Extract the (X, Y) coordinate from the center of the cell holding the provided text.  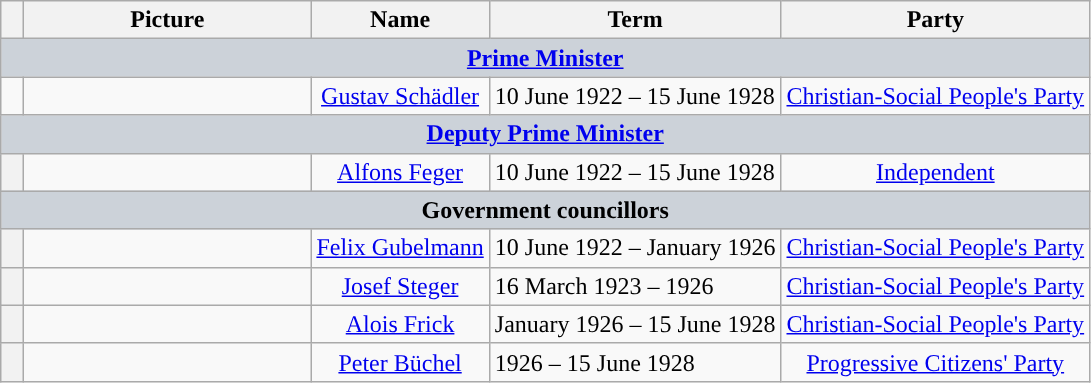
Alfons Feger (400, 172)
Gustav Schädler (400, 96)
Government councillors (546, 210)
Party (936, 20)
Progressive Citizens' Party (936, 362)
Prime Minister (546, 58)
Josef Steger (400, 286)
Deputy Prime Minister (546, 134)
Peter Büchel (400, 362)
Felix Gubelmann (400, 248)
1926 – 15 June 1928 (635, 362)
16 March 1923 – 1926 (635, 286)
Term (635, 20)
Alois Frick (400, 324)
Picture (168, 20)
10 June 1922 – January 1926 (635, 248)
January 1926 – 15 June 1928 (635, 324)
Name (400, 20)
Independent (936, 172)
